Output the [X, Y] coordinate of the center of the cell containing the given text.  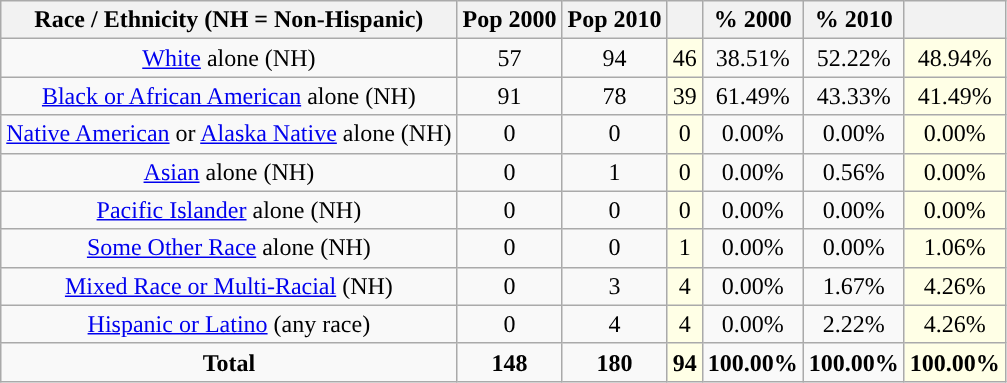
Asian alone (NH) [229, 172]
Some Other Race alone (NH) [229, 248]
1.06% [954, 248]
41.49% [954, 96]
Native American or Alaska Native alone (NH) [229, 134]
3 [614, 286]
39 [684, 96]
91 [510, 96]
38.51% [752, 58]
Mixed Race or Multi-Racial (NH) [229, 286]
White alone (NH) [229, 58]
% 2000 [752, 20]
52.22% [854, 58]
Black or African American alone (NH) [229, 96]
% 2010 [854, 20]
61.49% [752, 96]
Hispanic or Latino (any race) [229, 324]
46 [684, 58]
1.67% [854, 286]
78 [614, 96]
43.33% [854, 96]
148 [510, 362]
0.56% [854, 172]
Pop 2010 [614, 20]
Pacific Islander alone (NH) [229, 210]
Total [229, 362]
Pop 2000 [510, 20]
Race / Ethnicity (NH = Non-Hispanic) [229, 20]
57 [510, 58]
2.22% [854, 324]
180 [614, 362]
48.94% [954, 58]
